Locate the cell with the specified text and output its (x, y) center coordinate. 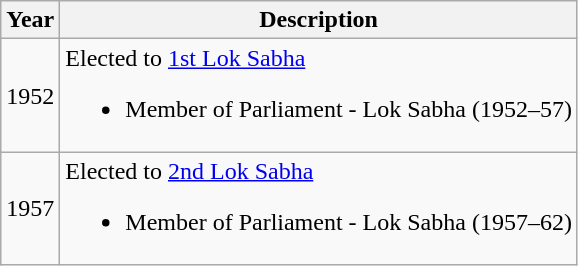
Year (30, 20)
1952 (30, 96)
Description (319, 20)
1957 (30, 208)
Elected to 1st Lok SabhaMember of Parliament - Lok Sabha (1952–57) (319, 96)
Elected to 2nd Lok SabhaMember of Parliament - Lok Sabha (1957–62) (319, 208)
